Scan for the cell matching the given text and deliver its (x, y) coordinate at center. 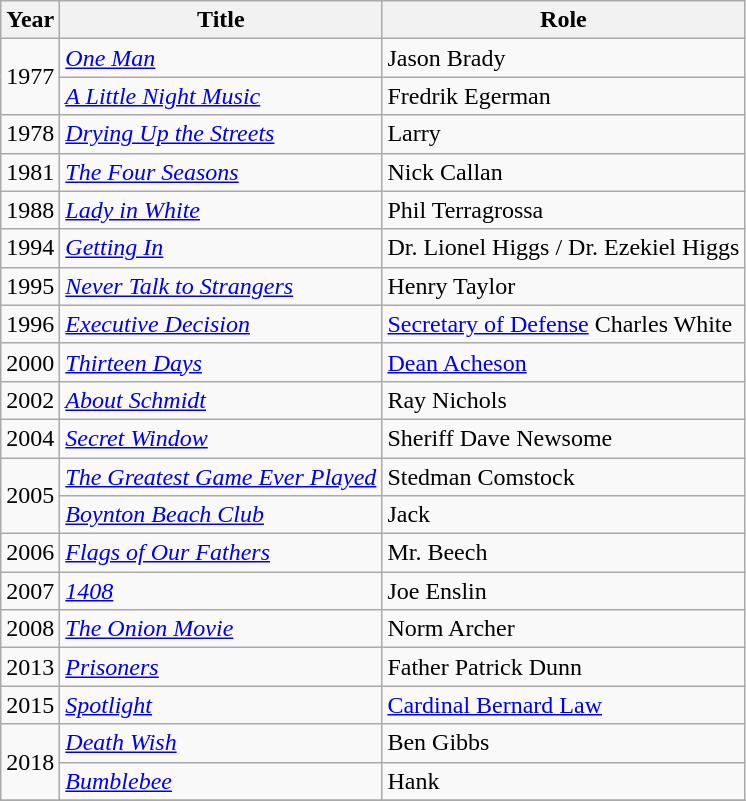
A Little Night Music (221, 96)
Boynton Beach Club (221, 515)
Ray Nichols (564, 400)
Secret Window (221, 438)
2005 (30, 496)
Henry Taylor (564, 286)
Role (564, 20)
Norm Archer (564, 629)
Larry (564, 134)
Drying Up the Streets (221, 134)
The Four Seasons (221, 172)
Jack (564, 515)
Dean Acheson (564, 362)
2013 (30, 667)
Never Talk to Strangers (221, 286)
Getting In (221, 248)
2007 (30, 591)
2004 (30, 438)
Prisoners (221, 667)
Mr. Beech (564, 553)
The Onion Movie (221, 629)
1978 (30, 134)
Thirteen Days (221, 362)
Year (30, 20)
Title (221, 20)
1996 (30, 324)
Ben Gibbs (564, 743)
Hank (564, 781)
Phil Terragrossa (564, 210)
Flags of Our Fathers (221, 553)
2002 (30, 400)
1408 (221, 591)
Joe Enslin (564, 591)
2015 (30, 705)
Sheriff Dave Newsome (564, 438)
Father Patrick Dunn (564, 667)
1988 (30, 210)
2008 (30, 629)
Nick Callan (564, 172)
1981 (30, 172)
1995 (30, 286)
Stedman Comstock (564, 477)
1994 (30, 248)
Bumblebee (221, 781)
Cardinal Bernard Law (564, 705)
2018 (30, 762)
Death Wish (221, 743)
Secretary of Defense Charles White (564, 324)
About Schmidt (221, 400)
1977 (30, 77)
Dr. Lionel Higgs / Dr. Ezekiel Higgs (564, 248)
2000 (30, 362)
Fredrik Egerman (564, 96)
Executive Decision (221, 324)
Jason Brady (564, 58)
The Greatest Game Ever Played (221, 477)
2006 (30, 553)
Lady in White (221, 210)
One Man (221, 58)
Spotlight (221, 705)
